Identify which cell holds the provided text, then report its [X, Y] central coordinate. 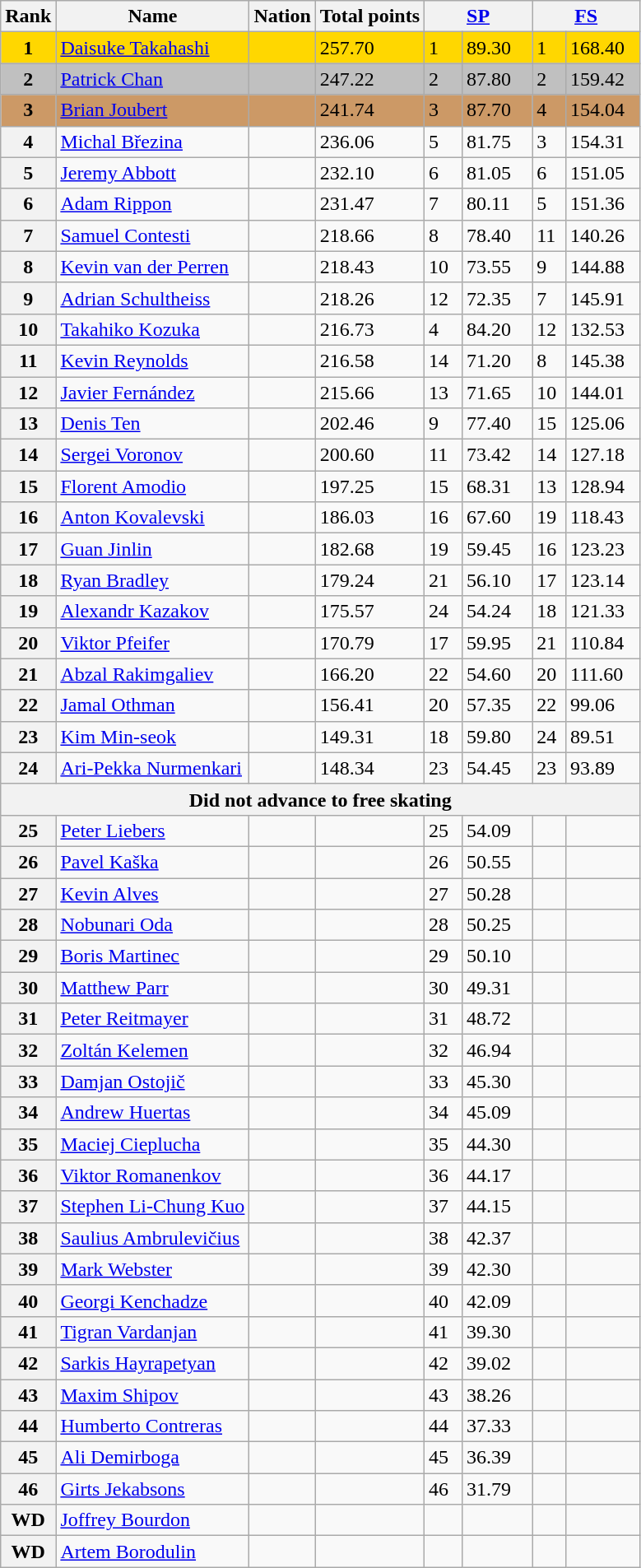
44.30 [497, 1144]
56.10 [497, 580]
168.40 [603, 48]
151.36 [603, 204]
123.23 [603, 549]
Tigran Vardanjan [153, 1332]
257.70 [369, 48]
42.37 [497, 1238]
200.60 [369, 455]
Kim Min-seok [153, 737]
SP [479, 16]
81.05 [497, 173]
Alexandr Kazakov [153, 612]
179.24 [369, 580]
84.20 [497, 329]
59.80 [497, 737]
50.25 [497, 925]
215.66 [369, 393]
72.35 [497, 298]
140.26 [603, 235]
54.60 [497, 674]
77.40 [497, 424]
123.14 [603, 580]
Zoltán Kelemen [153, 1050]
159.42 [603, 79]
Saulius Ambrulevičius [153, 1238]
50.28 [497, 893]
Ari-Pekka Nurmenkari [153, 768]
Jamal Othman [153, 705]
80.11 [497, 204]
68.31 [497, 486]
Peter Liebers [153, 831]
Matthew Parr [153, 988]
Maxim Shipov [153, 1395]
99.06 [603, 705]
Daisuke Takahashi [153, 48]
128.94 [603, 486]
Girts Jekabsons [153, 1489]
71.20 [497, 361]
156.41 [369, 705]
151.05 [603, 173]
218.26 [369, 298]
59.45 [497, 549]
Viktor Romanenkov [153, 1175]
111.60 [603, 674]
Did not advance to free skating [321, 799]
Kevin Reynolds [153, 361]
Total points [369, 16]
59.95 [497, 643]
247.22 [369, 79]
Pavel Kaška [153, 862]
45.30 [497, 1082]
57.35 [497, 705]
49.31 [497, 988]
145.38 [603, 361]
Peter Reitmayer [153, 1019]
Artem Borodulin [153, 1552]
39.30 [497, 1332]
42.30 [497, 1269]
144.01 [603, 393]
182.68 [369, 549]
36.39 [497, 1458]
81.75 [497, 142]
46.94 [497, 1050]
186.03 [369, 518]
44.17 [497, 1175]
144.88 [603, 267]
FS [586, 16]
110.84 [603, 643]
Mark Webster [153, 1269]
148.34 [369, 768]
Joffrey Bourdon [153, 1520]
Nobunari Oda [153, 925]
87.70 [497, 110]
73.55 [497, 267]
Georgi Kenchadze [153, 1300]
54.45 [497, 768]
Abzal Rakimgaliev [153, 674]
54.09 [497, 831]
39.02 [497, 1363]
232.10 [369, 173]
89.30 [497, 48]
44.15 [497, 1207]
Sarkis Hayrapetyan [153, 1363]
42.09 [497, 1300]
Kevin van der Perren [153, 267]
54.24 [497, 612]
Damjan Ostojič [153, 1082]
37.33 [497, 1426]
216.73 [369, 329]
166.20 [369, 674]
Sergei Voronov [153, 455]
Humberto Contreras [153, 1426]
48.72 [497, 1019]
Kevin Alves [153, 893]
Florent Amodio [153, 486]
Stephen Li-Chung Kuo [153, 1207]
197.25 [369, 486]
Adam Rippon [153, 204]
216.58 [369, 361]
Maciej Cieplucha [153, 1144]
Jeremy Abbott [153, 173]
31.79 [497, 1489]
50.55 [497, 862]
149.31 [369, 737]
45.09 [497, 1113]
87.80 [497, 79]
125.06 [603, 424]
121.33 [603, 612]
Anton Kovalevski [153, 518]
231.47 [369, 204]
Takahiko Kozuka [153, 329]
Patrick Chan [153, 79]
Ali Demirboga [153, 1458]
Rank [28, 16]
Andrew Huertas [153, 1113]
202.46 [369, 424]
Adrian Schultheiss [153, 298]
154.04 [603, 110]
Boris Martinec [153, 956]
67.60 [497, 518]
154.31 [603, 142]
Michal Březina [153, 142]
241.74 [369, 110]
78.40 [497, 235]
93.89 [603, 768]
Nation [282, 16]
73.42 [497, 455]
175.57 [369, 612]
236.06 [369, 142]
50.10 [497, 956]
132.53 [603, 329]
Guan Jinlin [153, 549]
Javier Fernández [153, 393]
118.43 [603, 518]
Samuel Contesti [153, 235]
218.43 [369, 267]
Name [153, 16]
127.18 [603, 455]
Denis Ten [153, 424]
218.66 [369, 235]
Brian Joubert [153, 110]
89.51 [603, 737]
Viktor Pfeifer [153, 643]
38.26 [497, 1395]
170.79 [369, 643]
145.91 [603, 298]
Ryan Bradley [153, 580]
71.65 [497, 393]
